Determine the [x, y] coordinate at the center of the cell enclosing the given text.  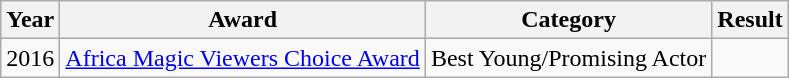
Category [568, 20]
Best Young/Promising Actor [568, 58]
Result [750, 20]
2016 [30, 58]
Year [30, 20]
Africa Magic Viewers Choice Award [243, 58]
Award [243, 20]
